Search for the cell housing the specified text and yield its [X, Y] center coordinate. 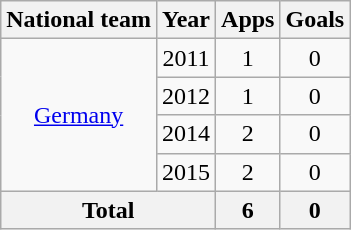
Goals [315, 20]
6 [248, 210]
2012 [186, 96]
2015 [186, 172]
2014 [186, 134]
Germany [79, 115]
2011 [186, 58]
National team [79, 20]
Year [186, 20]
Apps [248, 20]
Total [108, 210]
